From the cell containing the given text, extract its center point as (x, y) coordinate. 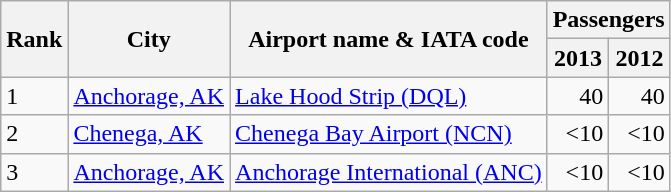
Rank (34, 39)
Chenega, AK (149, 134)
2012 (640, 58)
Passengers (608, 20)
Lake Hood Strip (DQL) (389, 96)
Airport name & IATA code (389, 39)
Anchorage International (ANC) (389, 172)
2 (34, 134)
1 (34, 96)
2013 (578, 58)
Chenega Bay Airport (NCN) (389, 134)
3 (34, 172)
City (149, 39)
